Scan for the cell matching the given text and deliver its (X, Y) coordinate at center. 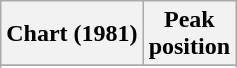
Chart (1981) (72, 34)
Peakposition (189, 34)
